For the text-containing cell, return its midpoint in (x, y) coordinate format. 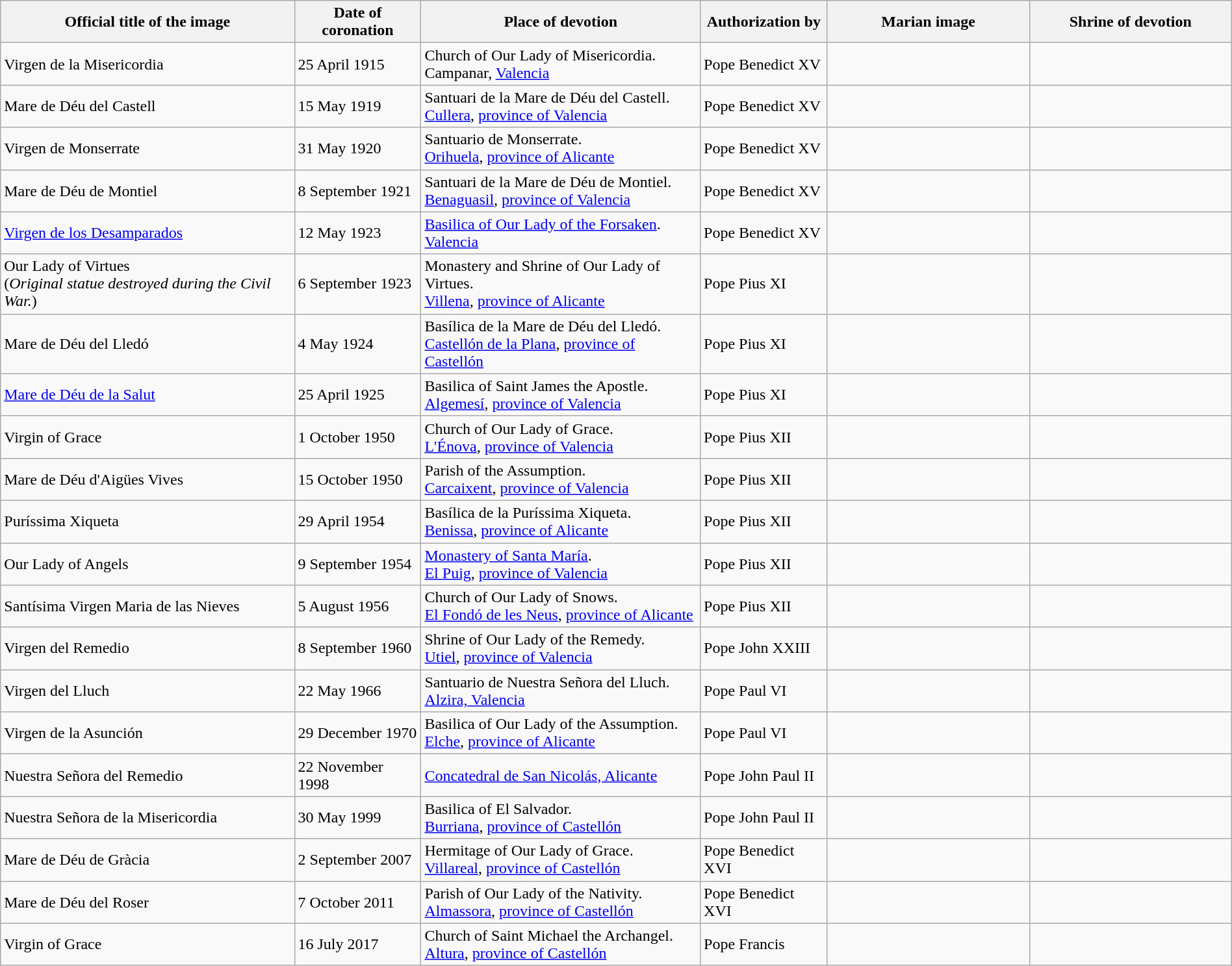
25 April 1925 (357, 395)
Virgen de Monserrate (148, 148)
Church of Saint Michael the Archangel.Altura, province of Castellón (561, 945)
Puríssima Xiqueta (148, 521)
Virgen del Remedio (148, 648)
Basilica of El Salvador.Burriana, province of Castellón (561, 817)
Virgen de los Desamparados (148, 233)
Monastery and Shrine of Our Lady of Virtues.Villena, province of Alicante (561, 284)
29 December 1970 (357, 733)
Mare de Déu de Montiel (148, 191)
Virgen de la Misericordia (148, 64)
Santuario de Nuestra Señora del Lluch.Alzira, Valencia (561, 691)
1 October 1950 (357, 437)
25 April 1915 (357, 64)
Our Lady of Angels (148, 564)
6 September 1923 (357, 284)
Date of coronation (357, 22)
22 November 1998 (357, 776)
29 April 1954 (357, 521)
Parish of Our Lady of the Nativity.Almassora, province of Castellón (561, 902)
9 September 1954 (357, 564)
Basilica of Our Lady of the Assumption.Elche, province of Alicante (561, 733)
Mare de Déu del Castell (148, 107)
Hermitage of Our Lady of Grace.Villareal, province of Castellón (561, 860)
12 May 1923 (357, 233)
Mare de Déu de la Salut (148, 395)
Church of Our Lady of Misericordia.Campanar, Valencia (561, 64)
Nuestra Señora de la Misericordia (148, 817)
Marian image (928, 22)
Santísima Virgen Maria de las Nieves (148, 607)
15 October 1950 (357, 479)
Monastery of Santa María.El Puig, province of Valencia (561, 564)
Our Lady of Virtues (Original statue destroyed during the Civil War.) (148, 284)
Mare de Déu del Lledó (148, 344)
Nuestra Señora del Remedio (148, 776)
Virgen del Lluch (148, 691)
30 May 1999 (357, 817)
8 September 1960 (357, 648)
Santuario de Monserrate.Orihuela, province of Alicante (561, 148)
Mare de Déu d'Aigües Vives (148, 479)
Basilica of Saint James the Apostle.Algemesí, province of Valencia (561, 395)
Church of Our Lady of Grace.L'Énova, province of Valencia (561, 437)
Place of devotion (561, 22)
2 September 2007 (357, 860)
Mare de Déu del Roser (148, 902)
4 May 1924 (357, 344)
Church of Our Lady of Snows.El Fondó de les Neus, province of Alicante (561, 607)
Pope Francis (764, 945)
Santuari de la Mare de Déu del Castell.Cullera, province of Valencia (561, 107)
16 July 2017 (357, 945)
Official title of the image (148, 22)
7 October 2011 (357, 902)
Concatedral de San Nicolás, Alicante (561, 776)
Shrine of devotion (1131, 22)
Basílica de la Mare de Déu del Lledó.Castellón de la Plana, province of Castellón (561, 344)
Mare de Déu de Gràcia (148, 860)
Authorization by (764, 22)
5 August 1956 (357, 607)
Basilica of Our Lady of the Forsaken.Valencia (561, 233)
15 May 1919 (357, 107)
22 May 1966 (357, 691)
8 September 1921 (357, 191)
Shrine of Our Lady of the Remedy.Utiel, province of Valencia (561, 648)
31 May 1920 (357, 148)
Basílica de la Puríssima Xiqueta.Benissa, province of Alicante (561, 521)
Virgen de la Asunción (148, 733)
Parish of the Assumption.Carcaixent, province of Valencia (561, 479)
Pope John XXIII (764, 648)
Santuari de la Mare de Déu de Montiel.Benaguasil, province of Valencia (561, 191)
